From the cell containing the given text, extract its center point as (x, y) coordinate. 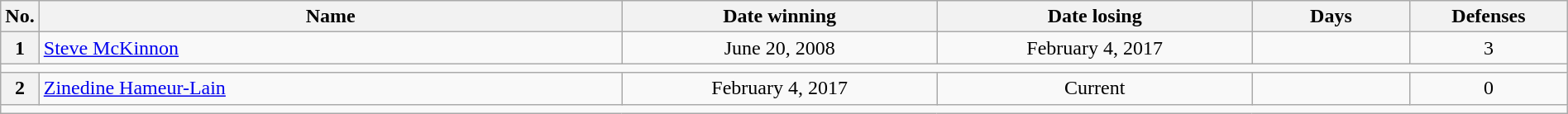
Days (1331, 17)
Zinedine Hameur-Lain (331, 88)
No. (20, 17)
Defenses (1489, 17)
Date winning (779, 17)
1 (20, 48)
June 20, 2008 (779, 48)
0 (1489, 88)
Date losing (1095, 17)
Steve McKinnon (331, 48)
Current (1095, 88)
2 (20, 88)
3 (1489, 48)
Name (331, 17)
